Scan for the cell matching the given text and deliver its (x, y) coordinate at center. 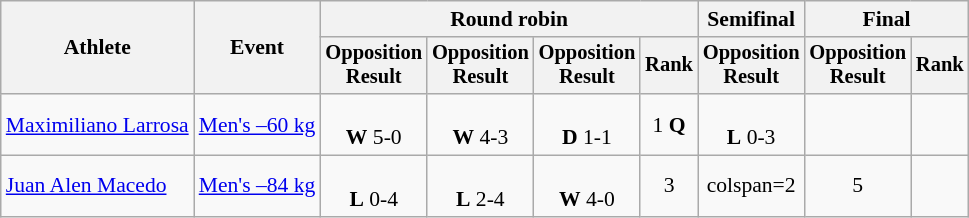
1 Q (669, 124)
Men's –60 kg (258, 124)
Event (258, 48)
Round robin (508, 19)
Final (886, 19)
3 (669, 186)
L 0-3 (752, 124)
W 5-0 (374, 124)
L 2-4 (480, 186)
colspan=2 (752, 186)
5 (858, 186)
W 4-0 (588, 186)
Maximiliano Larrosa (98, 124)
Juan Alen Macedo (98, 186)
Semifinal (752, 19)
D 1-1 (588, 124)
W 4-3 (480, 124)
L 0-4 (374, 186)
Athlete (98, 48)
Men's –84 kg (258, 186)
